Locate the cell with the specified text and output its [x, y] center coordinate. 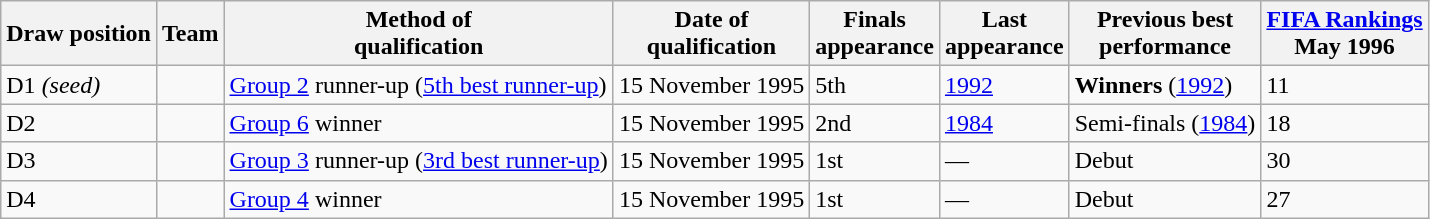
D3 [79, 161]
Group 6 winner [418, 123]
Group 2 runner-up (5th best runner-up) [418, 85]
27 [1344, 199]
30 [1344, 161]
Group 4 winner [418, 199]
2nd [875, 123]
1984 [1004, 123]
FIFA RankingsMay 1996 [1344, 34]
Finalsappearance [875, 34]
Previous bestperformance [1165, 34]
D4 [79, 199]
Method ofqualification [418, 34]
Team [190, 34]
5th [875, 85]
D2 [79, 123]
18 [1344, 123]
Date ofqualification [711, 34]
D1 (seed) [79, 85]
1992 [1004, 85]
Winners (1992) [1165, 85]
11 [1344, 85]
Semi-finals (1984) [1165, 123]
Group 3 runner-up (3rd best runner-up) [418, 161]
Draw position [79, 34]
Lastappearance [1004, 34]
